Capture the cell that displays the provided text and extract its (x, y) central coordinate. 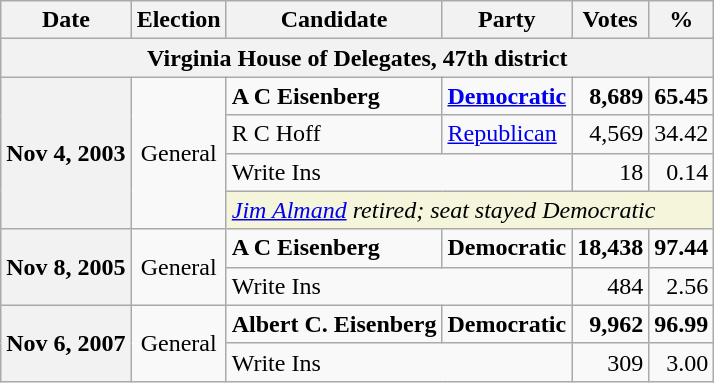
2.56 (682, 286)
96.99 (682, 324)
Nov 4, 2003 (66, 153)
Candidate (334, 20)
Party (507, 20)
Virginia House of Delegates, 47th district (358, 58)
Nov 6, 2007 (66, 343)
Albert C. Eisenberg (334, 324)
4,569 (610, 134)
3.00 (682, 362)
Jim Almand retired; seat stayed Democratic (470, 210)
0.14 (682, 172)
R C Hoff (334, 134)
18,438 (610, 248)
8,689 (610, 96)
309 (610, 362)
Election (178, 20)
9,962 (610, 324)
Nov 8, 2005 (66, 267)
65.45 (682, 96)
Votes (610, 20)
97.44 (682, 248)
Date (66, 20)
% (682, 20)
18 (610, 172)
Republican (507, 134)
484 (610, 286)
34.42 (682, 134)
